From the cell containing the given text, extract its center point as [X, Y] coordinate. 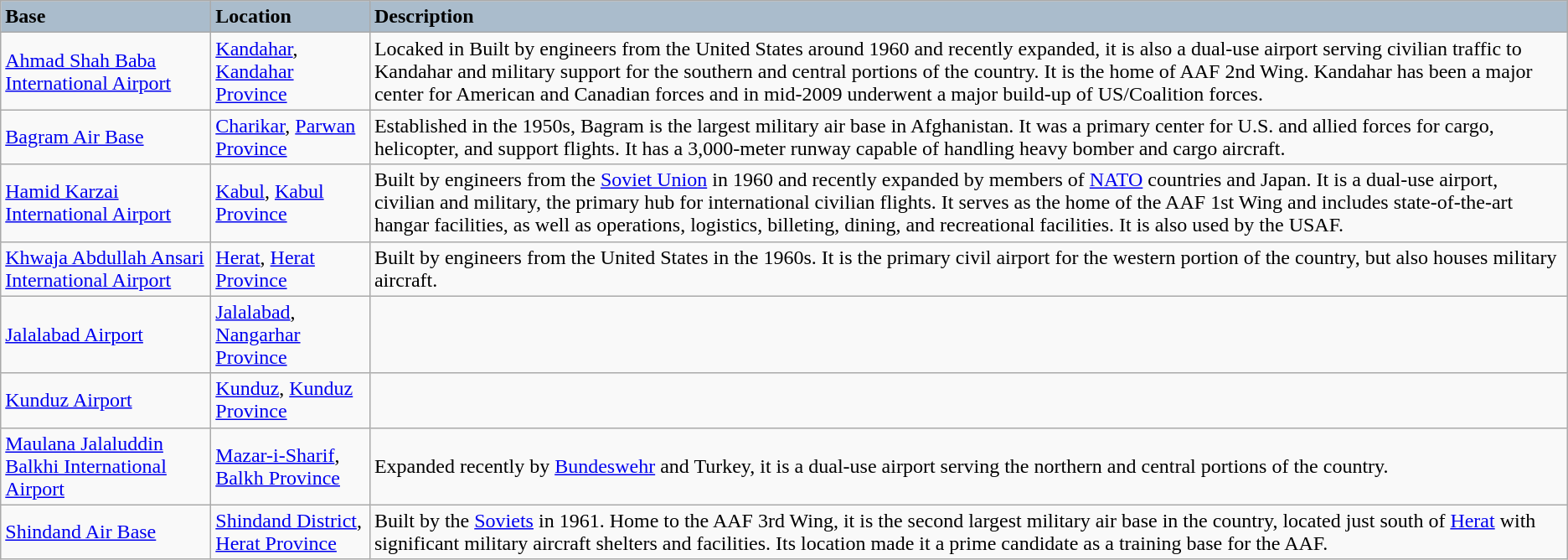
Shindand Air Base [106, 531]
Kunduz, Kunduz Province [291, 401]
Charikar, Parwan Province [291, 137]
Description [968, 17]
Maulana Jalaluddin Balkhi International Airport [106, 466]
Khwaja Abdullah Ansari International Airport [106, 268]
Expanded recently by Bundeswehr and Turkey, it is a dual-use airport serving the northern and central portions of the country. [968, 466]
Shindand District, Herat Province [291, 531]
Kabul, Kabul Province [291, 203]
Bagram Air Base [106, 137]
Mazar-i-Sharif, Balkh Province [291, 466]
Kunduz Airport [106, 401]
Jalalabad, Nangarhar Province [291, 334]
Kandahar, Kandahar Province [291, 71]
Ahmad Shah Baba International Airport [106, 71]
Jalalabad Airport [106, 334]
Herat, Herat Province [291, 268]
Base [106, 17]
Location [291, 17]
Hamid Karzai International Airport [106, 203]
